Return the [x, y] coordinate for the center point of the cell that contains the specified text.  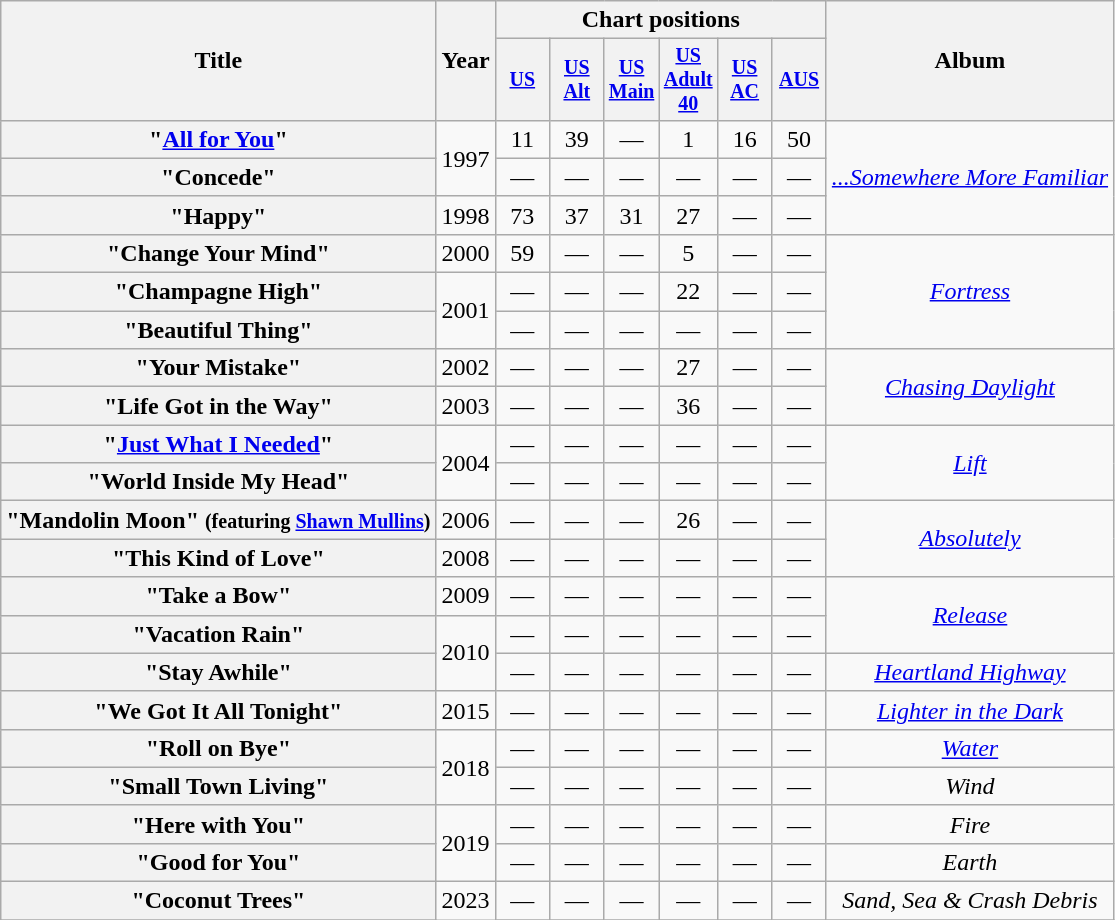
2019 [466, 843]
US Alt [577, 80]
16 [744, 139]
2002 [466, 368]
"This Kind of Love" [218, 558]
"World Inside My Head" [218, 482]
11 [522, 139]
US [522, 80]
Chart positions [660, 20]
Lift [970, 463]
Year [466, 61]
Absolutely [970, 539]
"Take a Bow" [218, 596]
Lighter in the Dark [970, 710]
"Here with You" [218, 824]
26 [688, 520]
"Champagne High" [218, 292]
22 [688, 292]
Earth [970, 862]
Fire [970, 824]
"Vacation Rain" [218, 634]
"Mandolin Moon" (featuring Shawn Mullins) [218, 520]
37 [577, 215]
"Concede" [218, 177]
1997 [466, 158]
Chasing Daylight [970, 387]
"Good for You" [218, 862]
"Change Your Mind" [218, 253]
"Life Got in the Way" [218, 406]
"All for You" [218, 139]
59 [522, 253]
Title [218, 61]
"Stay Awhile" [218, 672]
AUS [799, 80]
US AC [744, 80]
Sand, Sea & Crash Debris [970, 901]
"Roll on Bye" [218, 748]
Water [970, 748]
Release [970, 615]
39 [577, 139]
2010 [466, 653]
...Somewhere More Familiar [970, 177]
"Coconut Trees" [218, 901]
Heartland Highway [970, 672]
Fortress [970, 291]
2006 [466, 520]
36 [688, 406]
2000 [466, 253]
50 [799, 139]
73 [522, 215]
"Your Mistake" [218, 368]
"We Got It All Tonight" [218, 710]
2009 [466, 596]
2018 [466, 767]
"Beautiful Thing" [218, 330]
"Just What I Needed" [218, 444]
2001 [466, 311]
"Happy" [218, 215]
2008 [466, 558]
US Adult 40 [688, 80]
"Small Town Living" [218, 786]
Album [970, 61]
2004 [466, 463]
US Main [632, 80]
1 [688, 139]
31 [632, 215]
2015 [466, 710]
2023 [466, 901]
5 [688, 253]
1998 [466, 215]
2003 [466, 406]
Wind [970, 786]
